From the cell containing the given text, extract its center point as [X, Y] coordinate. 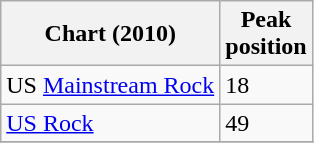
18 [266, 85]
Peakposition [266, 34]
US Rock [110, 123]
US Mainstream Rock [110, 85]
Chart (2010) [110, 34]
49 [266, 123]
